Output the [x, y] coordinate of the center of the cell containing the given text.  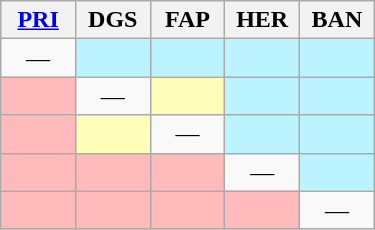
PRI [38, 20]
DGS [112, 20]
FAP [188, 20]
HER [262, 20]
BAN [338, 20]
